Return the [x, y] coordinate for the center point of the cell that contains the specified text.  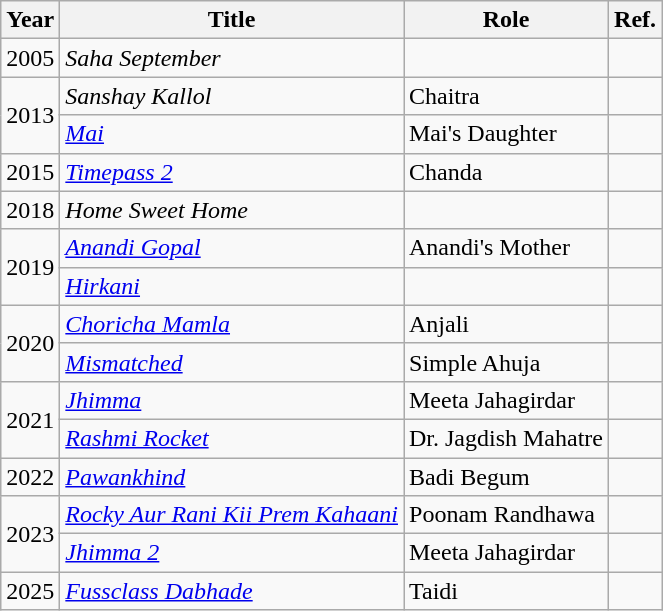
Title [232, 20]
Simple Ahuja [506, 362]
Chanda [506, 172]
Mai's Daughter [506, 134]
Ref. [636, 20]
Dr. Jagdish Mahatre [506, 438]
Saha September [232, 58]
2025 [30, 591]
Anandi's Mother [506, 248]
Timepass 2 [232, 172]
Role [506, 20]
Poonam Randhawa [506, 515]
Fussclass Dabhade [232, 591]
Rocky Aur Rani Kii Prem Kahaani [232, 515]
2022 [30, 477]
2023 [30, 534]
Pawankhind [232, 477]
2005 [30, 58]
Chaitra [506, 96]
2015 [30, 172]
Rashmi Rocket [232, 438]
Anjali [506, 324]
Choricha Mamla [232, 324]
Home Sweet Home [232, 210]
2018 [30, 210]
Year [30, 20]
2021 [30, 419]
Sanshay Kallol [232, 96]
2013 [30, 115]
2020 [30, 343]
Jhimma [232, 400]
Anandi Gopal [232, 248]
Hirkani [232, 286]
2019 [30, 267]
Jhimma 2 [232, 553]
Mismatched [232, 362]
Badi Begum [506, 477]
Taidi [506, 591]
Mai [232, 134]
